Determine the [x, y] coordinate at the center of the cell enclosing the given text.  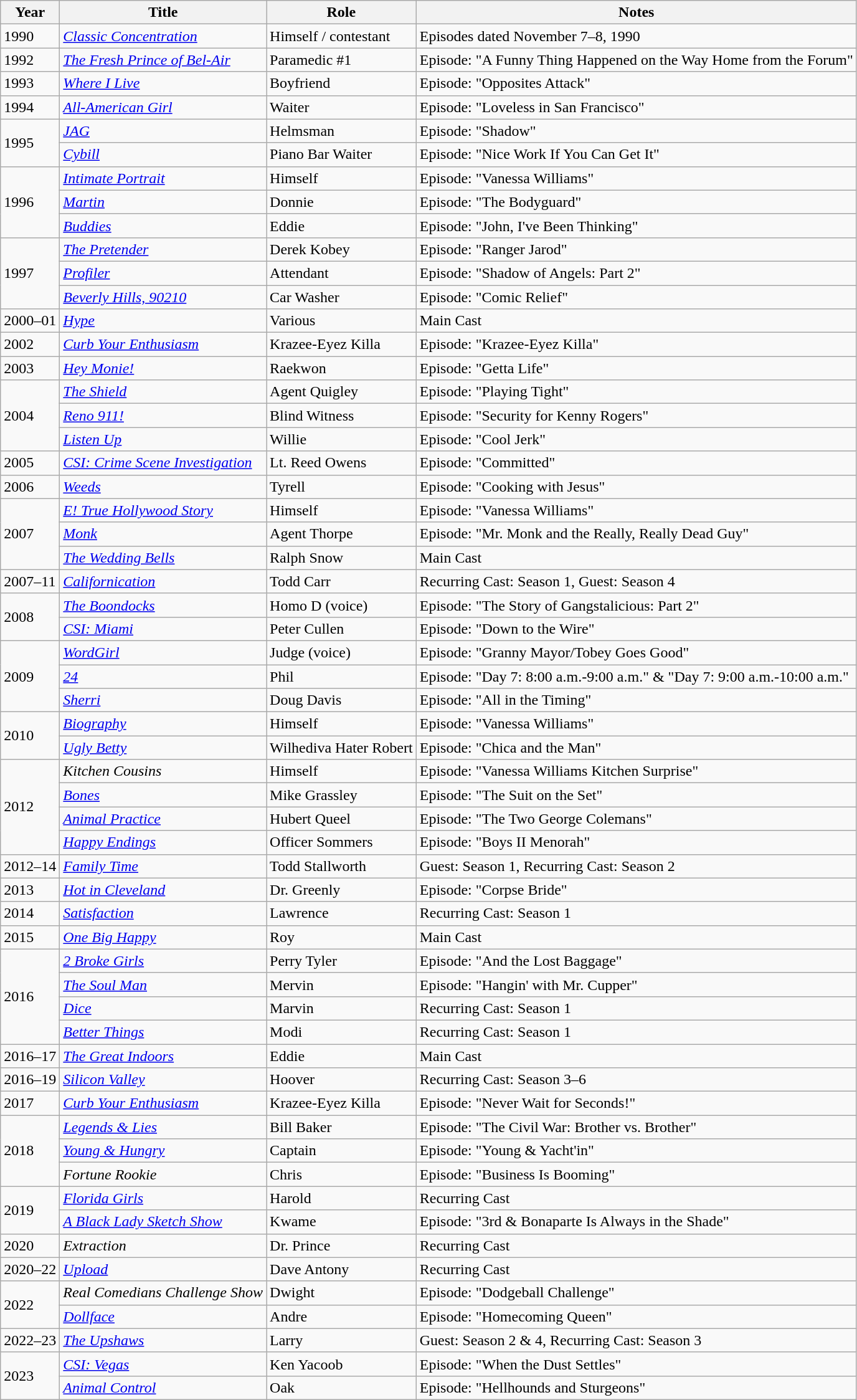
Classic Concentration [163, 36]
Episode: "Ranger Jarod" [637, 249]
Episode: "Mr. Monk and the Really, Really Dead Guy" [637, 534]
Blind Witness [341, 416]
Martin [163, 202]
Hey Monie! [163, 368]
Silicon Valley [163, 1080]
Cybill [163, 155]
A Black Lady Sketch Show [163, 1222]
Dr. Prince [341, 1245]
Doug Davis [341, 700]
Episode: "3rd & Bonaparte Is Always in the Shade" [637, 1222]
Recurring Cast: Season 3–6 [637, 1080]
Upload [163, 1269]
Satisfaction [163, 913]
The Soul Man [163, 984]
Hubert Queel [341, 819]
Bill Baker [341, 1127]
Better Things [163, 1032]
Raekwon [341, 368]
Ralph Snow [341, 558]
Bones [163, 795]
Larry [341, 1340]
Episode: "Cooking with Jesus" [637, 487]
Kwame [341, 1222]
Todd Stallworth [341, 866]
Episode: "Committed" [637, 463]
Episode: "Opposites Attack" [637, 83]
Episode: "Chica and the Man" [637, 748]
Episode: "Homecoming Queen" [637, 1317]
Beverly Hills, 90210 [163, 297]
Dr. Greenly [341, 890]
Real Comedians Challenge Show [163, 1293]
The Fresh Prince of Bel-Air [163, 60]
Officer Sommers [341, 842]
Biography [163, 724]
Episode: "Dodgeball Challenge" [637, 1293]
Profiler [163, 273]
2023 [30, 1376]
2018 [30, 1151]
Episode: "Cool Jerk" [637, 439]
Episode: "Shadow" [637, 131]
Attendant [341, 273]
Episode: "Getta Life" [637, 368]
Episodes dated November 7–8, 1990 [637, 36]
Happy Endings [163, 842]
Episode: "Security for Kenny Rogers" [637, 416]
2012 [30, 807]
1995 [30, 143]
2008 [30, 617]
Episode: "The Bodyguard" [637, 202]
2009 [30, 676]
Recurring Cast: Season 1, Guest: Season 4 [637, 581]
Animal Practice [163, 819]
Wilhediva Hater Robert [341, 748]
Lawrence [341, 913]
Episode: "A Funny Thing Happened on the Way Home from the Forum" [637, 60]
2007–11 [30, 581]
Episode: "And the Lost Baggage" [637, 961]
Phil [341, 676]
1990 [30, 36]
Dice [163, 1008]
2016 [30, 996]
1997 [30, 273]
2014 [30, 913]
2016–17 [30, 1056]
Episode: "Granny Mayor/Tobey Goes Good" [637, 652]
JAG [163, 131]
1992 [30, 60]
Agent Thorpe [341, 534]
Captain [341, 1151]
2013 [30, 890]
Episode: "Day 7: 8:00 a.m.-9:00 a.m." & "Day 7: 9:00 a.m.-10:00 a.m." [637, 676]
2002 [30, 345]
Willie [341, 439]
Episode: "Playing Tight" [637, 392]
Harold [341, 1198]
WordGirl [163, 652]
24 [163, 676]
Buddies [163, 226]
Role [341, 12]
Episode: "Comic Relief" [637, 297]
Where I Live [163, 83]
Episode: "The Suit on the Set" [637, 795]
Guest: Season 2 & 4, Recurring Cast: Season 3 [637, 1340]
Oak [341, 1388]
2 Broke Girls [163, 961]
Kitchen Cousins [163, 771]
Homo D (voice) [341, 605]
Weeds [163, 487]
Marvin [341, 1008]
Animal Control [163, 1388]
Perry Tyler [341, 961]
Mike Grassley [341, 795]
Episode: "Boys II Menorah" [637, 842]
Boyfriend [341, 83]
Modi [341, 1032]
Tyrell [341, 487]
2003 [30, 368]
Dollface [163, 1317]
The Pretender [163, 249]
Helmsman [341, 131]
Young & Hungry [163, 1151]
Judge (voice) [341, 652]
Episode: "Vanessa Williams Kitchen Surprise" [637, 771]
The Wedding Bells [163, 558]
Episode: "Business Is Booming" [637, 1174]
Mervin [341, 984]
1996 [30, 202]
Listen Up [163, 439]
Donnie [341, 202]
Andre [341, 1317]
2019 [30, 1210]
Lt. Reed Owens [341, 463]
CSI: Crime Scene Investigation [163, 463]
Episode: "Hellhounds and Sturgeons" [637, 1388]
Agent Quigley [341, 392]
2020–22 [30, 1269]
Ugly Betty [163, 748]
2015 [30, 937]
Family Time [163, 866]
2012–14 [30, 866]
Episode: "Corpse Bride" [637, 890]
2022 [30, 1305]
Year [30, 12]
2007 [30, 534]
2022–23 [30, 1340]
Hype [163, 321]
The Upshaws [163, 1340]
Episode: "All in the Timing" [637, 700]
Notes [637, 12]
Sherri [163, 700]
The Shield [163, 392]
CSI: Vegas [163, 1364]
Guest: Season 1, Recurring Cast: Season 2 [637, 866]
Florida Girls [163, 1198]
Roy [341, 937]
Piano Bar Waiter [341, 155]
Derek Kobey [341, 249]
One Big Happy [163, 937]
Himself / contestant [341, 36]
Episode: "Young & Yacht'in" [637, 1151]
Ken Yacoob [341, 1364]
E! True Hollywood Story [163, 510]
Episode: "When the Dust Settles" [637, 1364]
2006 [30, 487]
Californication [163, 581]
Chris [341, 1174]
2016–19 [30, 1080]
1993 [30, 83]
1994 [30, 107]
Episode: "The Civil War: Brother vs. Brother" [637, 1127]
Episode: "Never Wait for Seconds!" [637, 1103]
2020 [30, 1245]
Episode: "Krazee-Eyez Killa" [637, 345]
2005 [30, 463]
Legends & Lies [163, 1127]
Intimate Portrait [163, 178]
Paramedic #1 [341, 60]
Various [341, 321]
Dwight [341, 1293]
Hot in Cleveland [163, 890]
2000–01 [30, 321]
Episode: "The Two George Colemans" [637, 819]
Peter Cullen [341, 629]
Episode: "Loveless in San Francisco" [637, 107]
Monk [163, 534]
2004 [30, 416]
Fortune Rookie [163, 1174]
Extraction [163, 1245]
2010 [30, 736]
Reno 911! [163, 416]
2017 [30, 1103]
All-American Girl [163, 107]
The Great Indoors [163, 1056]
Dave Antony [341, 1269]
CSI: Miami [163, 629]
Episode: "Nice Work If You Can Get It" [637, 155]
The Boondocks [163, 605]
Hoover [341, 1080]
Todd Carr [341, 581]
Waiter [341, 107]
Episode: "The Story of Gangstalicious: Part 2" [637, 605]
Episode: "Down to the Wire" [637, 629]
Car Washer [341, 297]
Title [163, 12]
Episode: "Shadow of Angels: Part 2" [637, 273]
Episode: "John, I've Been Thinking" [637, 226]
Episode: "Hangin' with Mr. Cupper" [637, 984]
